Identify which cell holds the provided text, then report its (X, Y) central coordinate. 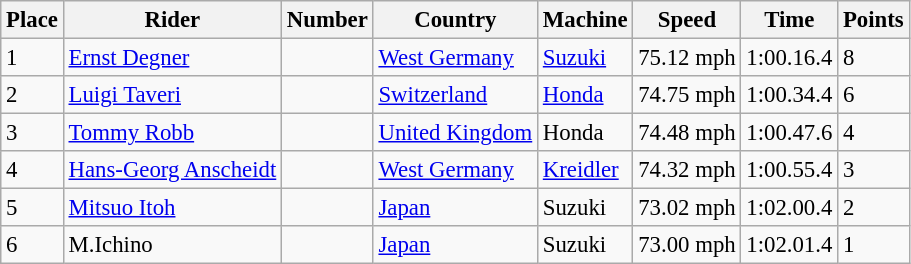
1:00.47.6 (790, 133)
75.12 mph (687, 58)
Machine (586, 20)
5 (32, 208)
73.02 mph (687, 208)
Number (328, 20)
Mitsuo Itoh (172, 208)
Kreidler (586, 170)
M.Ichino (172, 245)
Ernst Degner (172, 58)
Time (790, 20)
Hans-Georg Anscheidt (172, 170)
74.75 mph (687, 95)
Points (874, 20)
1:00.55.4 (790, 170)
United Kingdom (455, 133)
Tommy Robb (172, 133)
Speed (687, 20)
Place (32, 20)
1:00.34.4 (790, 95)
Switzerland (455, 95)
8 (874, 58)
Rider (172, 20)
73.00 mph (687, 245)
74.48 mph (687, 133)
Country (455, 20)
1:00.16.4 (790, 58)
74.32 mph (687, 170)
Luigi Taveri (172, 95)
1:02.00.4 (790, 208)
1:02.01.4 (790, 245)
